Determine the (x, y) coordinate at the center of the cell enclosing the given text.  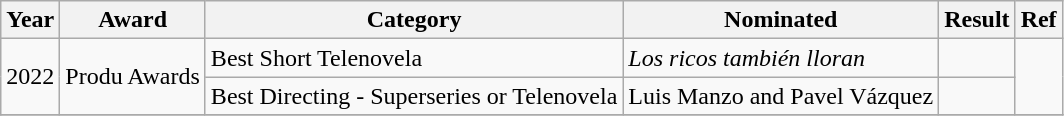
Luis Manzo and Pavel Vázquez (781, 96)
Award (133, 20)
Nominated (781, 20)
Category (414, 20)
Los ricos también lloran (781, 58)
Year (30, 20)
Produ Awards (133, 77)
Result (977, 20)
Ref (1038, 20)
2022 (30, 77)
Best Short Telenovela (414, 58)
Best Directing - Superseries or Telenovela (414, 96)
